Return the [X, Y] coordinate for the center point of the cell that contains the specified text.  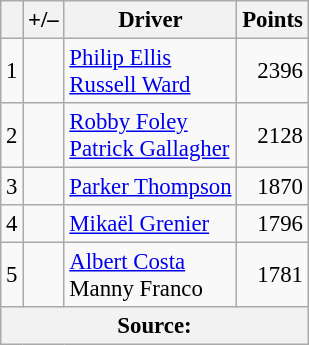
2128 [272, 136]
2 [12, 136]
1870 [272, 187]
Driver [150, 20]
1 [12, 72]
5 [12, 276]
4 [12, 224]
3 [12, 187]
Points [272, 20]
1781 [272, 276]
1796 [272, 224]
2396 [272, 72]
Robby Foley Patrick Gallagher [150, 136]
Philip Ellis Russell Ward [150, 72]
Parker Thompson [150, 187]
+/– [44, 20]
Mikaël Grenier [150, 224]
Albert Costa Manny Franco [150, 276]
